For the text-containing cell, return its midpoint in (X, Y) coordinate format. 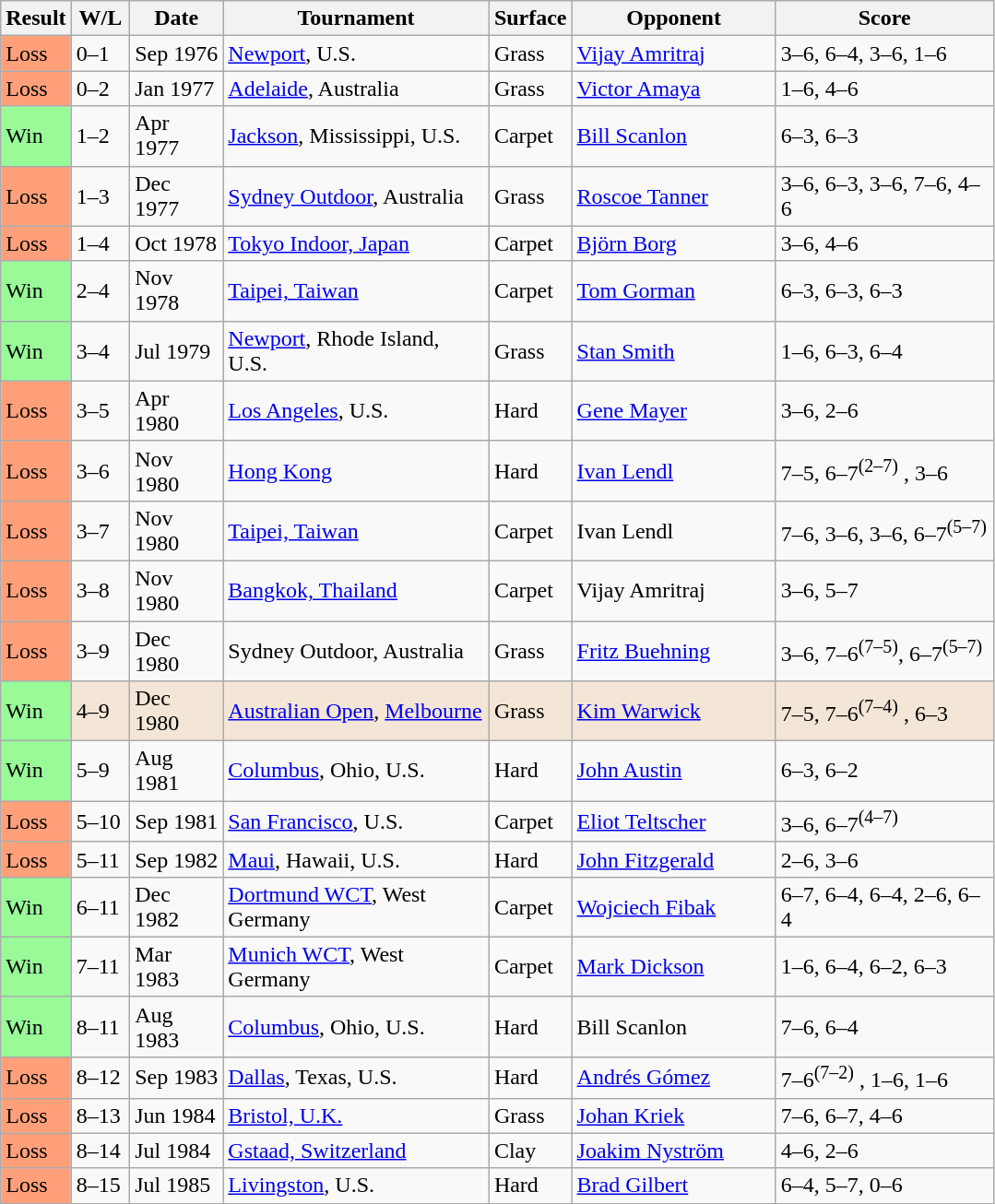
Wojciech Fibak (673, 907)
0–1 (101, 53)
5–9 (101, 771)
Surface (530, 18)
3–5 (101, 411)
Gene Mayer (673, 411)
Hong Kong (356, 470)
Jun 1984 (177, 1115)
Mar 1983 (177, 966)
Eliot Teltscher (673, 822)
Result (36, 18)
Jul 1984 (177, 1151)
7–5, 6–7(2–7) , 3–6 (884, 470)
Mark Dickson (673, 966)
4–6, 2–6 (884, 1151)
3–6, 6–7(4–7) (884, 822)
Roscoe Tanner (673, 195)
Australian Open, Melbourne (356, 712)
Aug 1983 (177, 1027)
Johan Kriek (673, 1115)
Bangkok, Thailand (356, 590)
1–6, 4–6 (884, 89)
3–6, 4–6 (884, 243)
John Austin (673, 771)
3–9 (101, 651)
Dortmund WCT, West Germany (356, 907)
Clay (530, 1151)
Dallas, Texas, U.S. (356, 1077)
Aug 1981 (177, 771)
7–11 (101, 966)
Nov 1978 (177, 291)
6–3, 6–2 (884, 771)
W/L (101, 18)
Los Angeles, U.S. (356, 411)
Joakim Nyström (673, 1151)
Jul 1985 (177, 1186)
3–8 (101, 590)
3–6, 6–3, 3–6, 7–6, 4–6 (884, 195)
2–6, 3–6 (884, 859)
4–9 (101, 712)
3–7 (101, 531)
Apr 1977 (177, 136)
3–6, 5–7 (884, 590)
Kim Warwick (673, 712)
6–7, 6–4, 6–4, 2–6, 6–4 (884, 907)
Newport, Rhode Island, U.S. (356, 350)
Score (884, 18)
7–6, 6–7, 4–6 (884, 1115)
3–4 (101, 350)
3–6 (101, 470)
Bristol, U.K. (356, 1115)
1–4 (101, 243)
7–6(7–2) , 1–6, 1–6 (884, 1077)
Tokyo Indoor, Japan (356, 243)
Oct 1978 (177, 243)
Andrés Gómez (673, 1077)
Maui, Hawaii, U.S. (356, 859)
1–6, 6–3, 6–4 (884, 350)
Sep 1983 (177, 1077)
6–3, 6–3, 6–3 (884, 291)
Munich WCT, West Germany (356, 966)
7–5, 7–6(7–4) , 6–3 (884, 712)
3–6, 6–4, 3–6, 1–6 (884, 53)
6–4, 5–7, 0–6 (884, 1186)
2–4 (101, 291)
8–15 (101, 1186)
3–6, 2–6 (884, 411)
Newport, U.S. (356, 53)
0–2 (101, 89)
1–6, 6–4, 6–2, 6–3 (884, 966)
Livingston, U.S. (356, 1186)
3–6, 7–6(7–5), 6–7(5–7) (884, 651)
San Francisco, U.S. (356, 822)
Dec 1977 (177, 195)
1–3 (101, 195)
8–11 (101, 1027)
7–6, 6–4 (884, 1027)
Jan 1977 (177, 89)
Jackson, Mississippi, U.S. (356, 136)
Sep 1981 (177, 822)
1–2 (101, 136)
Opponent (673, 18)
Sep 1976 (177, 53)
Victor Amaya (673, 89)
Jul 1979 (177, 350)
5–11 (101, 859)
Apr 1980 (177, 411)
8–12 (101, 1077)
Date (177, 18)
Gstaad, Switzerland (356, 1151)
6–3, 6–3 (884, 136)
Tournament (356, 18)
6–11 (101, 907)
Sep 1982 (177, 859)
5–10 (101, 822)
Adelaide, Australia (356, 89)
Stan Smith (673, 350)
Fritz Buehning (673, 651)
John Fitzgerald (673, 859)
8–13 (101, 1115)
Tom Gorman (673, 291)
Björn Borg (673, 243)
7–6, 3–6, 3–6, 6–7(5–7) (884, 531)
Dec 1982 (177, 907)
8–14 (101, 1151)
Brad Gilbert (673, 1186)
